From the cell containing the given text, extract its center point as (x, y) coordinate. 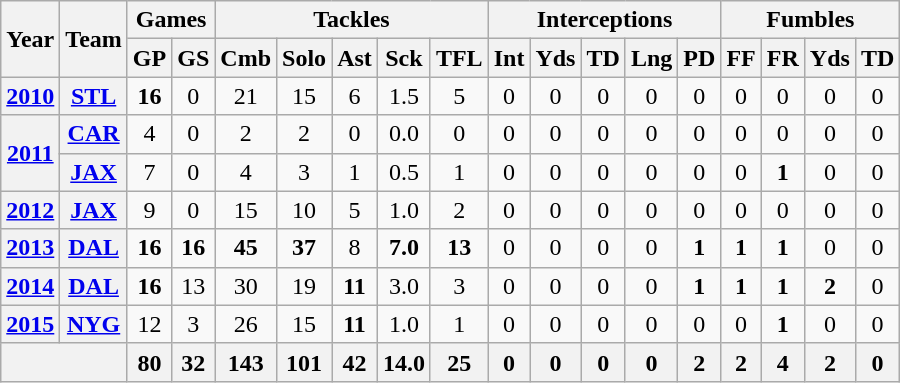
14.0 (404, 362)
8 (355, 248)
Ast (355, 58)
Sck (404, 58)
1.5 (404, 96)
7 (149, 172)
6 (355, 96)
2013 (30, 248)
19 (304, 286)
3.0 (404, 286)
101 (304, 362)
45 (246, 248)
Year (30, 39)
CAR (94, 134)
25 (459, 362)
Fumbles (810, 20)
FF (741, 58)
0.0 (404, 134)
Lng (651, 58)
Tackles (352, 20)
143 (246, 362)
FR (782, 58)
30 (246, 286)
2014 (30, 286)
Int (509, 58)
GP (149, 58)
2011 (30, 153)
9 (149, 210)
GS (194, 58)
12 (149, 324)
Cmb (246, 58)
10 (304, 210)
2015 (30, 324)
NYG (94, 324)
37 (304, 248)
2012 (30, 210)
80 (149, 362)
TFL (459, 58)
Solo (304, 58)
Games (170, 20)
Interceptions (604, 20)
PD (700, 58)
Team (94, 39)
21 (246, 96)
0.5 (404, 172)
2010 (30, 96)
26 (246, 324)
42 (355, 362)
7.0 (404, 248)
32 (194, 362)
STL (94, 96)
